Find where the given text appears and provide that cell's center as [x, y] coordinate. 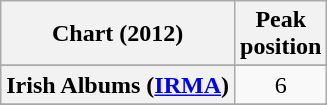
Irish Albums (IRMA) [118, 85]
Peakposition [281, 34]
Chart (2012) [118, 34]
6 [281, 85]
